Output the (x, y) coordinate of the center of the cell containing the given text.  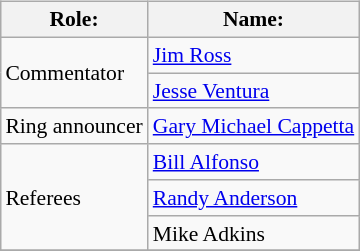
Bill Alfonso (254, 162)
Jim Ross (254, 55)
Name: (254, 20)
Ring announcer (74, 126)
Gary Michael Cappetta (254, 126)
Commentator (74, 72)
Mike Adkins (254, 233)
Randy Anderson (254, 198)
Referees (74, 198)
Jesse Ventura (254, 91)
Role: (74, 20)
